Pinpoint the cell where the given text exists, returning its [X, Y] midpoint coordinate. 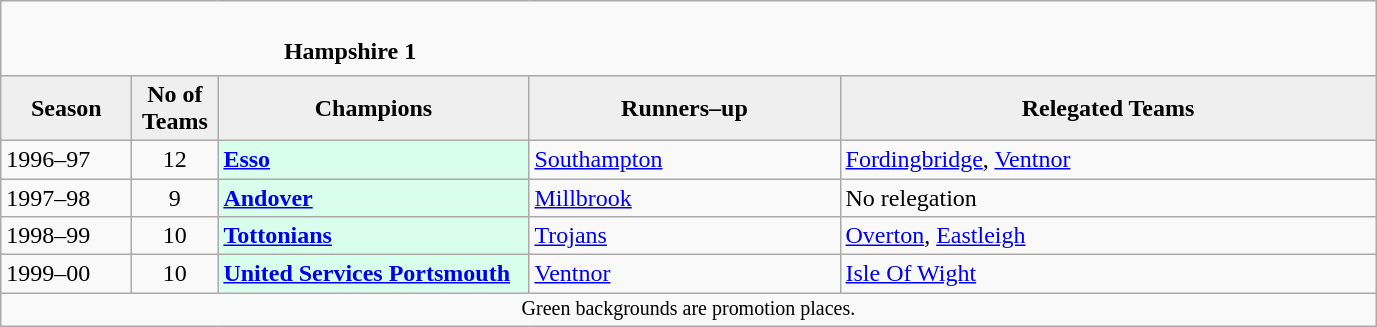
1996–97 [66, 159]
Relegated Teams [1108, 108]
Fordingbridge, Ventnor [1108, 159]
Southampton [684, 159]
1999–00 [66, 274]
Millbrook [684, 197]
No relegation [1108, 197]
Isle Of Wight [1108, 274]
Tottonians [374, 236]
9 [175, 197]
1998–99 [66, 236]
12 [175, 159]
Runners–up [684, 108]
Andover [374, 197]
United Services Portsmouth [374, 274]
Trojans [684, 236]
Green backgrounds are promotion places. [688, 310]
Esso [374, 159]
Ventnor [684, 274]
Season [66, 108]
Champions [374, 108]
Overton, Eastleigh [1108, 236]
No of Teams [175, 108]
1997–98 [66, 197]
